Output the [X, Y] coordinate of the center of the cell containing the given text.  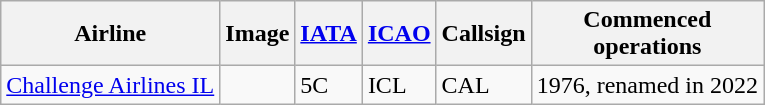
1976, renamed in 2022 [647, 85]
5C [329, 85]
Challenge Airlines IL [110, 85]
ICAO [399, 34]
Image [258, 34]
CAL [484, 85]
Commencedoperations [647, 34]
Callsign [484, 34]
ICL [399, 85]
IATA [329, 34]
Airline [110, 34]
